Locate the cell with the specified text and output its (x, y) center coordinate. 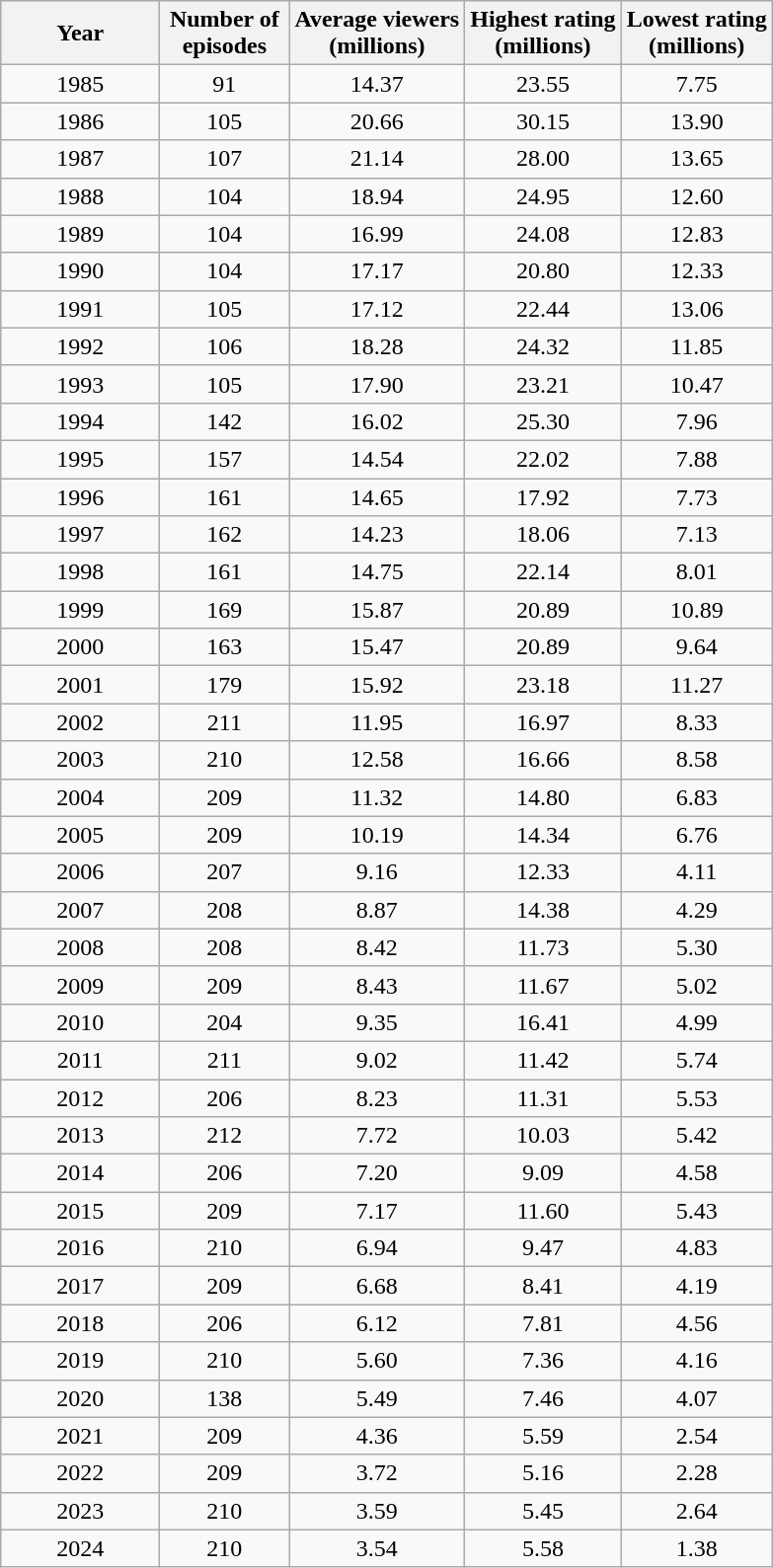
2023 (81, 1511)
10.19 (377, 835)
7.72 (377, 1136)
2022 (81, 1473)
204 (225, 1022)
Year (81, 34)
25.30 (543, 421)
2000 (81, 647)
1987 (81, 159)
9.02 (377, 1060)
5.53 (697, 1098)
11.31 (543, 1098)
8.42 (377, 947)
15.92 (377, 685)
2.54 (697, 1436)
1989 (81, 234)
12.83 (697, 234)
2016 (81, 1248)
21.14 (377, 159)
2015 (81, 1211)
4.56 (697, 1323)
5.43 (697, 1211)
20.80 (543, 271)
9.35 (377, 1022)
11.42 (543, 1060)
1997 (81, 535)
138 (225, 1398)
22.44 (543, 309)
4.36 (377, 1436)
18.94 (377, 196)
20.66 (377, 121)
2.28 (697, 1473)
2018 (81, 1323)
1999 (81, 610)
4.07 (697, 1398)
1996 (81, 496)
22.02 (543, 459)
17.12 (377, 309)
2024 (81, 1548)
24.95 (543, 196)
16.02 (377, 421)
142 (225, 421)
15.47 (377, 647)
2017 (81, 1286)
12.60 (697, 196)
2014 (81, 1173)
14.34 (543, 835)
7.88 (697, 459)
Number of episodes (225, 34)
4.29 (697, 910)
4.58 (697, 1173)
16.66 (543, 760)
30.15 (543, 121)
14.54 (377, 459)
106 (225, 346)
22.14 (543, 572)
169 (225, 610)
2003 (81, 760)
6.94 (377, 1248)
10.89 (697, 610)
2008 (81, 947)
157 (225, 459)
4.99 (697, 1022)
9.64 (697, 647)
91 (225, 84)
5.58 (543, 1548)
2011 (81, 1060)
5.42 (697, 1136)
2001 (81, 685)
3.72 (377, 1473)
14.65 (377, 496)
11.60 (543, 1211)
17.90 (377, 384)
Highest rating(millions) (543, 34)
107 (225, 159)
7.81 (543, 1323)
1995 (81, 459)
6.68 (377, 1286)
Lowest rating(millions) (697, 34)
8.41 (543, 1286)
2020 (81, 1398)
1992 (81, 346)
7.13 (697, 535)
4.16 (697, 1361)
9.47 (543, 1248)
24.32 (543, 346)
5.49 (377, 1398)
16.97 (543, 722)
13.06 (697, 309)
2010 (81, 1022)
15.87 (377, 610)
14.75 (377, 572)
2019 (81, 1361)
6.83 (697, 797)
1991 (81, 309)
2007 (81, 910)
1.38 (697, 1548)
11.73 (543, 947)
18.28 (377, 346)
4.11 (697, 872)
5.74 (697, 1060)
23.18 (543, 685)
1985 (81, 84)
12.58 (377, 760)
212 (225, 1136)
2005 (81, 835)
179 (225, 685)
17.92 (543, 496)
23.21 (543, 384)
8.43 (377, 985)
14.23 (377, 535)
10.47 (697, 384)
11.27 (697, 685)
5.16 (543, 1473)
14.80 (543, 797)
1986 (81, 121)
8.01 (697, 572)
2009 (81, 985)
8.87 (377, 910)
5.30 (697, 947)
2021 (81, 1436)
24.08 (543, 234)
162 (225, 535)
Average viewers(millions) (377, 34)
7.96 (697, 421)
7.36 (543, 1361)
1993 (81, 384)
4.19 (697, 1286)
7.73 (697, 496)
6.76 (697, 835)
9.16 (377, 872)
8.33 (697, 722)
2006 (81, 872)
2012 (81, 1098)
1994 (81, 421)
2.64 (697, 1511)
18.06 (543, 535)
28.00 (543, 159)
6.12 (377, 1323)
8.23 (377, 1098)
23.55 (543, 84)
13.65 (697, 159)
3.54 (377, 1548)
13.90 (697, 121)
7.20 (377, 1173)
16.41 (543, 1022)
17.17 (377, 271)
7.17 (377, 1211)
7.46 (543, 1398)
14.38 (543, 910)
1998 (81, 572)
4.83 (697, 1248)
11.95 (377, 722)
7.75 (697, 84)
1988 (81, 196)
8.58 (697, 760)
5.60 (377, 1361)
207 (225, 872)
11.32 (377, 797)
5.45 (543, 1511)
2004 (81, 797)
10.03 (543, 1136)
163 (225, 647)
2002 (81, 722)
9.09 (543, 1173)
14.37 (377, 84)
11.67 (543, 985)
11.85 (697, 346)
16.99 (377, 234)
5.02 (697, 985)
3.59 (377, 1511)
1990 (81, 271)
5.59 (543, 1436)
2013 (81, 1136)
